Capture the cell that displays the provided text and extract its [X, Y] central coordinate. 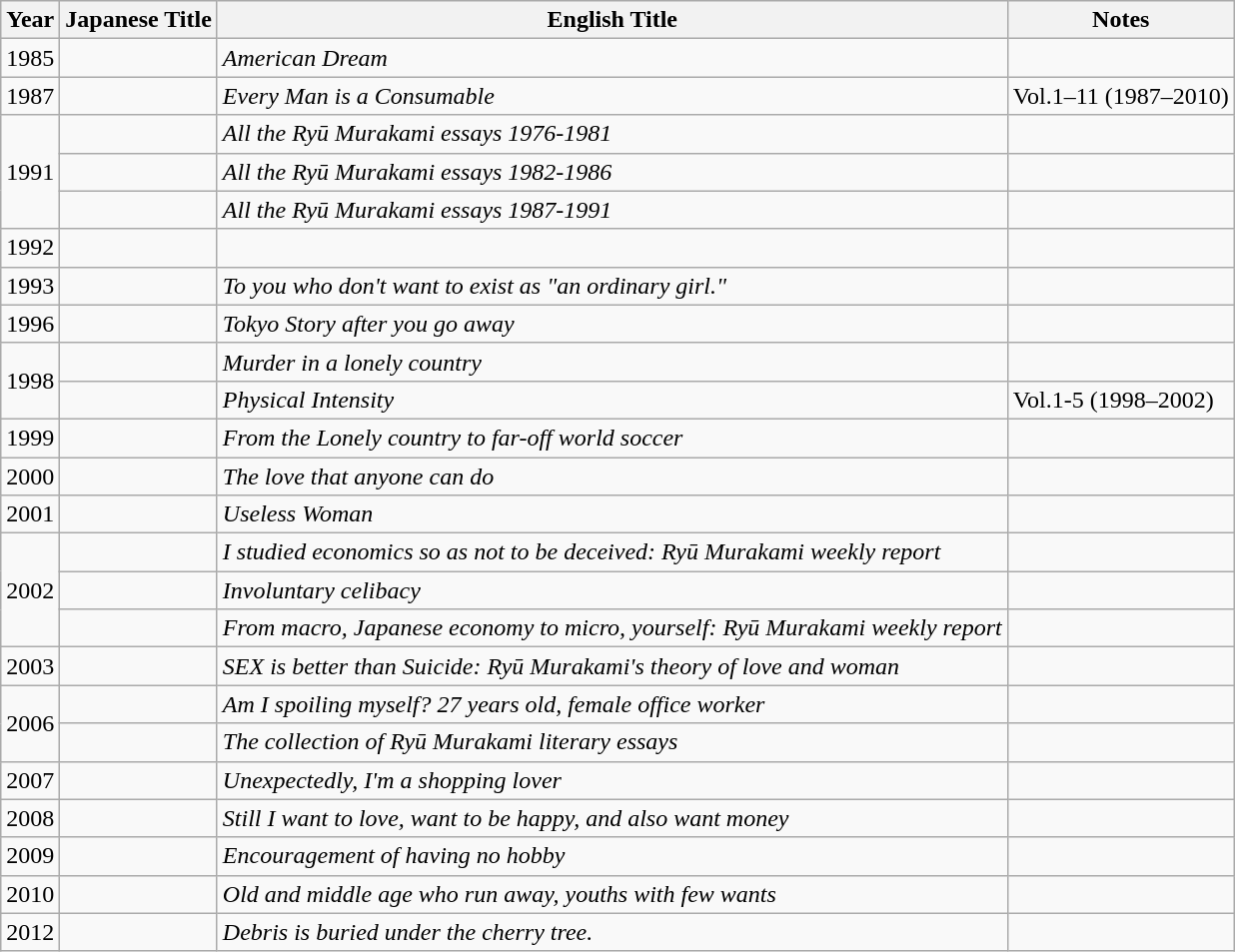
All the Ryū Murakami essays 1982-1986 [612, 172]
2006 [30, 723]
1996 [30, 324]
From macro, Japanese economy to micro, yourself: Ryū Murakami weekly report [612, 628]
English Title [612, 20]
1991 [30, 172]
From the Lonely country to far-off world soccer [612, 438]
Unexpectedly, I'm a shopping lover [612, 780]
2007 [30, 780]
2003 [30, 666]
1998 [30, 381]
The collection of Ryū Murakami literary essays [612, 742]
2008 [30, 818]
Physical Intensity [612, 400]
Japanese Title [139, 20]
Debris is buried under the cherry tree. [612, 932]
2010 [30, 894]
Involuntary celibacy [612, 590]
2000 [30, 476]
The love that anyone can do [612, 476]
Useless Woman [612, 514]
All the Ryū Murakami essays 1987-1991 [612, 210]
I studied economics so as not to be deceived: Ryū Murakami weekly report [612, 552]
Every Man is a Consumable [612, 96]
Encouragement of having no hobby [612, 856]
2009 [30, 856]
2012 [30, 932]
Vol.1-5 (1998–2002) [1121, 400]
SEX is better than Suicide: Ryū Murakami's theory of love and woman [612, 666]
1993 [30, 286]
Am I spoiling myself? 27 years old, female office worker [612, 704]
Murder in a lonely country [612, 362]
Still I want to love, want to be happy, and also want money [612, 818]
All the Ryū Murakami essays 1976-1981 [612, 134]
Notes [1121, 20]
2001 [30, 514]
Vol.1–11 (1987–2010) [1121, 96]
1987 [30, 96]
Old and middle age who run away, youths with few wants [612, 894]
Tokyo Story after you go away [612, 324]
American Dream [612, 58]
1985 [30, 58]
1999 [30, 438]
1992 [30, 248]
2002 [30, 590]
To you who don't want to exist as "an ordinary girl." [612, 286]
Year [30, 20]
